For the text-containing cell, return its midpoint in (X, Y) coordinate format. 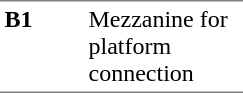
B1 (42, 46)
Mezzanine for platform connection (164, 46)
